Output the [x, y] coordinate of the center of the cell containing the given text.  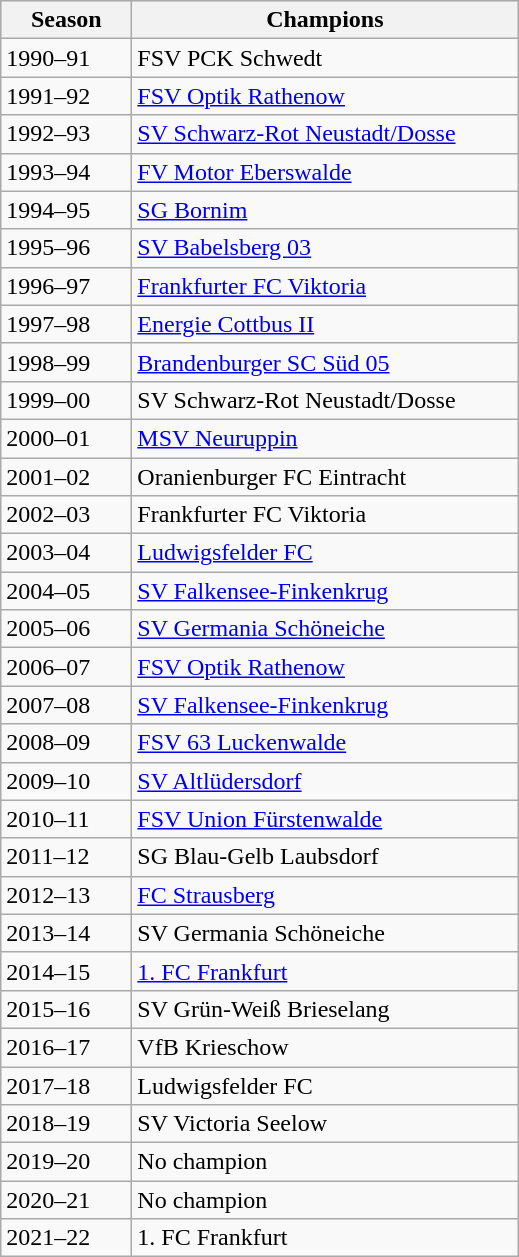
FV Motor Eberswalde [325, 172]
1999–00 [66, 400]
1992–93 [66, 134]
2006–07 [66, 667]
2010–11 [66, 819]
1993–94 [66, 172]
FSV Union Fürstenwalde [325, 819]
2000–01 [66, 438]
2003–04 [66, 553]
2001–02 [66, 477]
FSV PCK Schwedt [325, 58]
Season [66, 20]
2020–21 [66, 1200]
1998–99 [66, 362]
2008–09 [66, 743]
SV Babelsberg 03 [325, 248]
1991–92 [66, 96]
Oranienburger FC Eintracht [325, 477]
2012–13 [66, 895]
2011–12 [66, 857]
VfB Krieschow [325, 1047]
MSV Neuruppin [325, 438]
2014–15 [66, 971]
2009–10 [66, 781]
2013–14 [66, 933]
2004–05 [66, 591]
SV Victoria Seelow [325, 1124]
SG Blau-Gelb Laubsdorf [325, 857]
SG Bornim [325, 210]
SV Altlüdersdorf [325, 781]
2021–22 [66, 1238]
Energie Cottbus II [325, 324]
FC Strausberg [325, 895]
1997–98 [66, 324]
Champions [325, 20]
2005–06 [66, 629]
1994–95 [66, 210]
1996–97 [66, 286]
SV Grün-Weiß Brieselang [325, 1009]
1995–96 [66, 248]
2007–08 [66, 705]
1990–91 [66, 58]
2017–18 [66, 1085]
2018–19 [66, 1124]
2019–20 [66, 1162]
2002–03 [66, 515]
Brandenburger SC Süd 05 [325, 362]
FSV 63 Luckenwalde [325, 743]
2016–17 [66, 1047]
2015–16 [66, 1009]
